Identify which cell holds the provided text, then report its [X, Y] central coordinate. 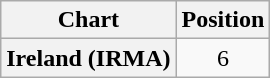
Ireland (IRMA) [88, 58]
6 [223, 58]
Position [223, 20]
Chart [88, 20]
